Return (x, y) of the center of cell containing provided text 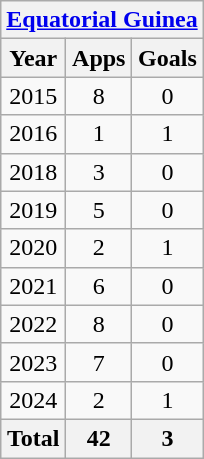
5 (99, 210)
Goals (168, 58)
Year (34, 58)
42 (99, 438)
2021 (34, 286)
2018 (34, 172)
7 (99, 362)
2020 (34, 248)
2023 (34, 362)
Equatorial Guinea (102, 20)
2019 (34, 210)
2016 (34, 134)
2015 (34, 96)
Total (34, 438)
Apps (99, 58)
2022 (34, 324)
2024 (34, 400)
6 (99, 286)
